Extract the [X, Y] coordinate from the center of the cell holding the provided text.  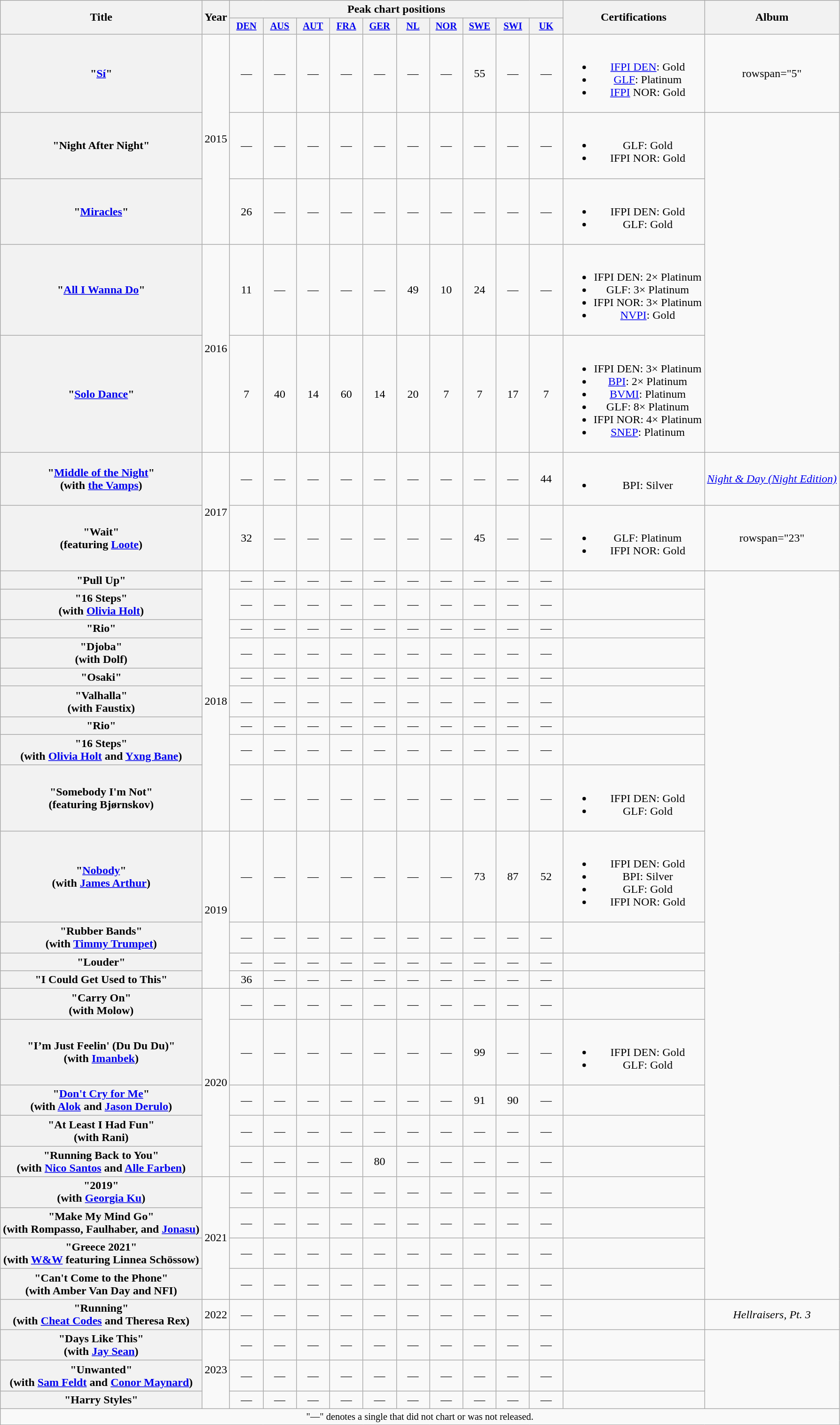
"Running Back to You"(with Nico Santos and Alle Farben) [102, 1161]
"Night After Night" [102, 146]
"Don't Cry for Me"(with Alok and Jason Derulo) [102, 1100]
36 [246, 980]
2022 [216, 1315]
"Djoba"(with Dolf) [102, 653]
87 [513, 876]
Certifications [634, 17]
IFPI DEN: GoldGLF: PlatinumIFPI NOR: Gold [634, 73]
44 [546, 479]
2023 [216, 1369]
52 [546, 876]
Title [102, 17]
2015 [216, 139]
49 [413, 290]
NL [413, 26]
11 [246, 290]
AUT [313, 26]
IFPI DEN: GoldBPI: SilverGLF: GoldIFPI NOR: Gold [634, 876]
Hellraisers, Pt. 3 [772, 1315]
"16 Steps"(with Olivia Holt and Yxng Bane) [102, 749]
"All I Wanna Do" [102, 290]
"Miracles" [102, 212]
DEN [246, 26]
Album [772, 17]
"Days Like This"(with Jay Sean) [102, 1345]
2017 [216, 512]
"Unwanted"(with Sam Feldt and Conor Maynard) [102, 1376]
SWE [479, 26]
GLF: PlatinumIFPI NOR: Gold [634, 538]
2021 [216, 1238]
20 [413, 394]
SWI [513, 26]
"Louder" [102, 962]
32 [246, 538]
60 [346, 394]
"At Least I Had Fun"(with Rani) [102, 1131]
2016 [216, 348]
"Nobody"(with James Arthur) [102, 876]
IFPI DEN: 2× PlatinumGLF: 3× PlatinumIFPI NOR: 3× PlatinumNVPI: Gold [634, 290]
55 [479, 73]
"Harry Styles" [102, 1400]
"I’m Just Feelin' (Du Du Du)"(with Imanbek) [102, 1052]
"Running" (with Cheat Codes and Theresa Rex) [102, 1315]
"Rubber Bands"(with Timmy Trumpet) [102, 937]
45 [479, 538]
2018 [216, 701]
40 [280, 394]
"Sí" [102, 73]
24 [479, 290]
IFPI DEN: 3× PlatinumBPI: 2× PlatinumBVMI: PlatinumGLF: 8× PlatinumIFPI NOR: 4× PlatinumSNEP: Platinum [634, 394]
10 [447, 290]
"Valhalla"(with Faustix) [102, 701]
26 [246, 212]
90 [513, 1100]
17 [513, 394]
FRA [346, 26]
2020 [216, 1083]
73 [479, 876]
rowspan="23" [772, 538]
AUS [280, 26]
"2019"(with Georgia Ku) [102, 1192]
GLF: GoldIFPI NOR: Gold [634, 146]
"Wait"(featuring Loote) [102, 538]
80 [380, 1161]
"Solo Dance" [102, 394]
"Make My Mind Go" (with Rompasso, Faulhaber, and Jonasu) [102, 1222]
"Middle of the Night"(with the Vamps) [102, 479]
"Osaki" [102, 677]
"—" denotes a single that did not chart or was not released. [420, 1417]
Night & Day (Night Edition) [772, 479]
Year [216, 17]
Peak chart positions [397, 9]
"Greece 2021" (with W&W featuring Linnea Schössow) [102, 1253]
"Can't Come to the Phone" (with Amber Van Day and NFI) [102, 1283]
2019 [216, 909]
"Carry On"(with Molow) [102, 1004]
"Somebody I'm Not"(featuring Bjørnskov) [102, 798]
NOR [447, 26]
UK [546, 26]
"16 Steps"(with Olivia Holt) [102, 605]
99 [479, 1052]
GER [380, 26]
"I Could Get Used to This" [102, 980]
91 [479, 1100]
"Pull Up" [102, 580]
rowspan="5" [772, 73]
BPI: Silver [634, 479]
